Return (x, y) of the center of cell containing provided text 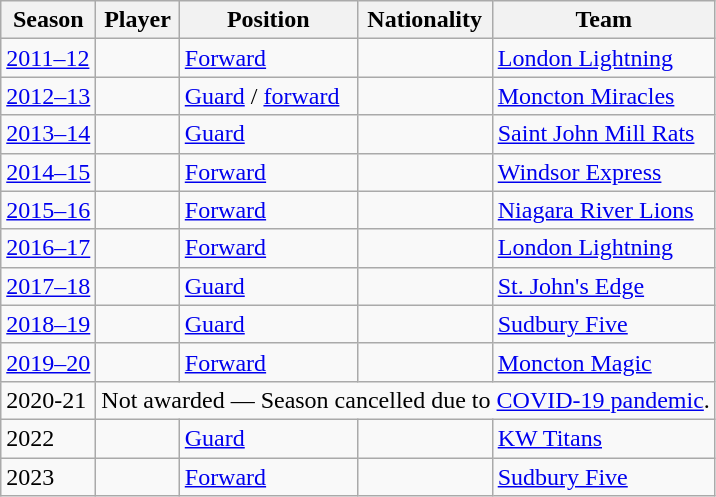
2019–20 (48, 362)
Position (268, 20)
Team (604, 20)
2015–16 (48, 210)
Moncton Miracles (604, 96)
Saint John Mill Rats (604, 134)
2017–18 (48, 286)
2013–14 (48, 134)
2014–15 (48, 172)
Guard / forward (268, 96)
2011–12 (48, 58)
KW Titans (604, 438)
2018–19 (48, 324)
Niagara River Lions (604, 210)
Player (138, 20)
Season (48, 20)
Not awarded — Season cancelled due to COVID-19 pandemic. (406, 400)
2016–17 (48, 248)
Moncton Magic (604, 362)
2020-21 (48, 400)
St. John's Edge (604, 286)
2022 (48, 438)
2012–13 (48, 96)
2023 (48, 477)
Nationality (424, 20)
Windsor Express (604, 172)
